Pinpoint the cell where the given text exists, returning its [X, Y] midpoint coordinate. 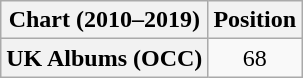
Position [255, 20]
68 [255, 58]
UK Albums (OCC) [104, 58]
Chart (2010–2019) [104, 20]
